From the cell containing the given text, extract its center point as [X, Y] coordinate. 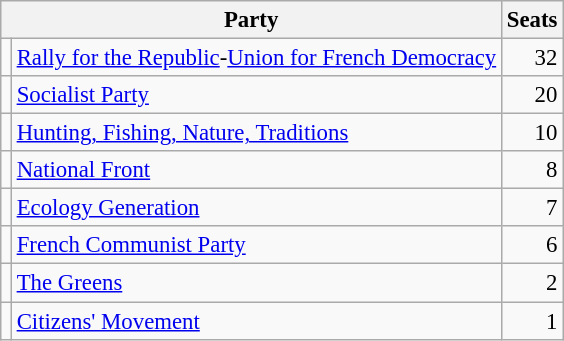
32 [532, 58]
10 [532, 133]
Ecology Generation [256, 208]
Citizens' Movement [256, 321]
National Front [256, 170]
20 [532, 95]
Party [252, 20]
7 [532, 208]
2 [532, 283]
The Greens [256, 283]
8 [532, 170]
French Communist Party [256, 245]
Socialist Party [256, 95]
Seats [532, 20]
Rally for the Republic-Union for French Democracy [256, 58]
6 [532, 245]
1 [532, 321]
Hunting, Fishing, Nature, Traditions [256, 133]
